Find where the given text appears and provide that cell's center as [X, Y] coordinate. 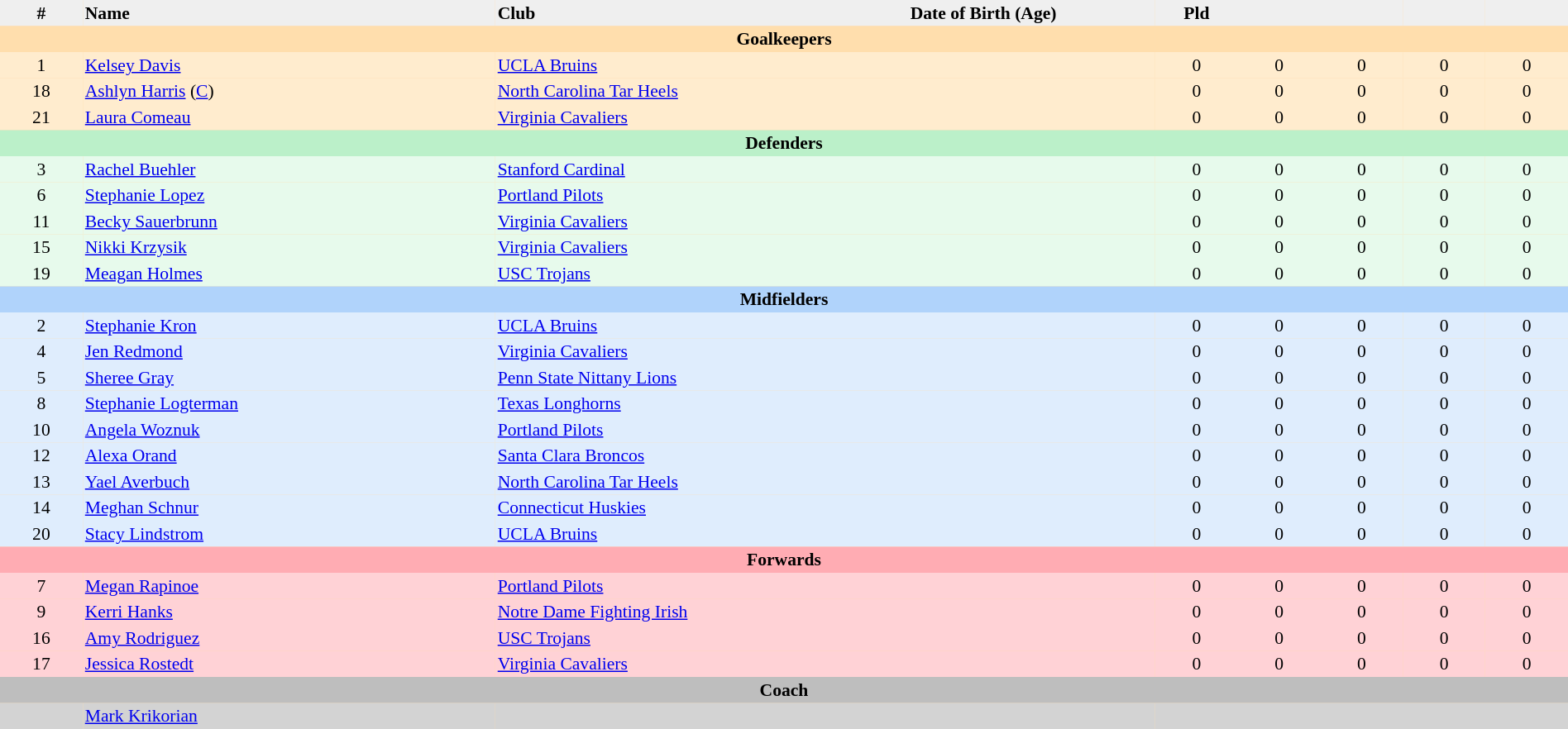
Yael Averbuch [289, 482]
Goalkeepers [784, 40]
Rachel Buehler [289, 169]
Texas Longhorns [701, 403]
Forwards [784, 560]
7 [41, 586]
19 [41, 274]
Stanford Cardinal [701, 169]
Jessica Rostedt [289, 665]
14 [41, 507]
Meagan Holmes [289, 274]
Laura Comeau [289, 117]
Amy Rodriguez [289, 638]
18 [41, 91]
Penn State Nittany Lions [701, 378]
17 [41, 665]
# [41, 13]
3 [41, 169]
Notre Dame Fighting Irish [701, 612]
1 [41, 65]
Stephanie Lopez [289, 195]
Santa Clara Broncos [701, 456]
Jen Redmond [289, 352]
12 [41, 456]
2 [41, 326]
10 [41, 430]
8 [41, 403]
4 [41, 352]
9 [41, 612]
Mark Krikorian [289, 716]
Connecticut Huskies [701, 507]
15 [41, 248]
5 [41, 378]
Name [289, 13]
Meghan Schnur [289, 507]
Pld [1197, 13]
Stacy Lindstrom [289, 534]
Stephanie Logterman [289, 403]
Midfielders [784, 299]
Coach [784, 690]
Sheree Gray [289, 378]
Kelsey Davis [289, 65]
Ashlyn Harris (C) [289, 91]
21 [41, 117]
Date of Birth (Age) [1032, 13]
13 [41, 482]
Megan Rapinoe [289, 586]
Club [701, 13]
16 [41, 638]
Stephanie Kron [289, 326]
Becky Sauerbrunn [289, 222]
Angela Woznuk [289, 430]
20 [41, 534]
Alexa Orand [289, 456]
11 [41, 222]
Kerri Hanks [289, 612]
Nikki Krzysik [289, 248]
6 [41, 195]
Defenders [784, 144]
